For the text-containing cell, return its midpoint in (X, Y) coordinate format. 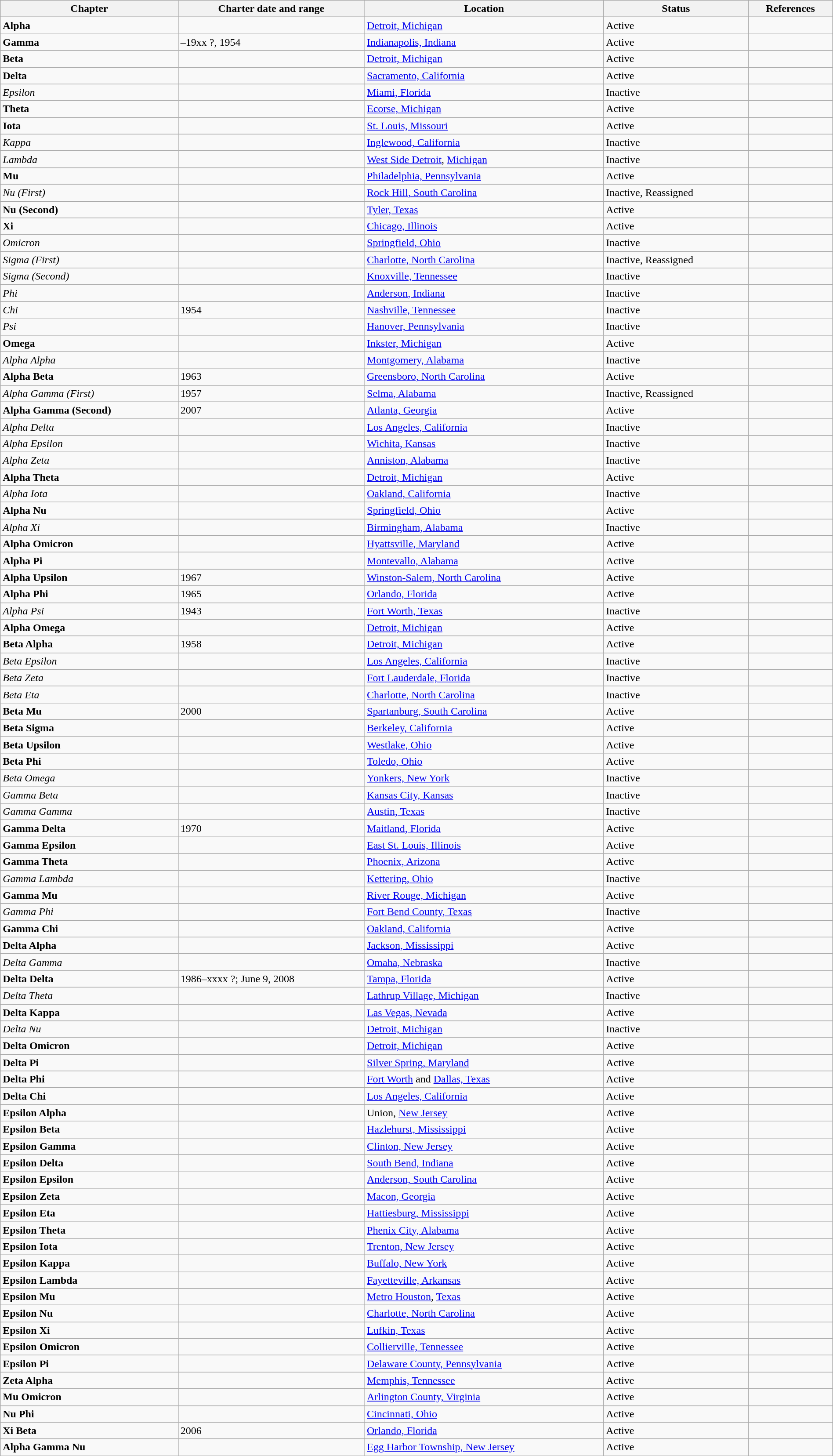
Winston-Salem, North Carolina (484, 577)
Silver Spring, Maryland (484, 1063)
Gamma Gamma (89, 812)
Inkster, Michigan (484, 343)
Epsilon Xi (89, 1330)
Ecorse, Michigan (484, 109)
Las Vegas, Nevada (484, 1012)
Epsilon Beta (89, 1129)
Delaware County, Pennsylvania (484, 1364)
Miami, Florida (484, 92)
Alpha Iota (89, 494)
River Rouge, Michigan (484, 895)
Tampa, Florida (484, 979)
Chicago, Illinois (484, 226)
Memphis, Tennessee (484, 1380)
Fort Worth, Texas (484, 611)
Atlanta, Georgia (484, 410)
Gamma Epsilon (89, 845)
Union, New Jersey (484, 1113)
Alpha Psi (89, 611)
Philadelphia, Pennsylvania (484, 176)
Hattiesburg, Mississippi (484, 1213)
Metro Houston, Texas (484, 1297)
Beta Epsilon (89, 661)
Arlington County, Virginia (484, 1397)
Anderson, Indiana (484, 293)
Alpha Pi (89, 561)
Alpha Epsilon (89, 443)
Hanover, Pennsylvania (484, 327)
Epsilon Mu (89, 1297)
Epsilon Pi (89, 1364)
Wichita, Kansas (484, 443)
Beta Sigma (89, 728)
Sigma (Second) (89, 276)
Gamma Chi (89, 929)
1954 (271, 310)
Anniston, Alabama (484, 460)
Delta Nu (89, 1029)
1967 (271, 577)
Chapter (89, 9)
Anderson, South Carolina (484, 1180)
Clinton, New Jersey (484, 1146)
Beta Mu (89, 711)
1970 (271, 828)
Alpha Alpha (89, 360)
Spartanburg, South Carolina (484, 711)
Hyattsville, Maryland (484, 544)
Gamma Mu (89, 895)
Delta Gamma (89, 962)
Alpha Gamma (Second) (89, 410)
Epsilon Nu (89, 1314)
Zeta Alpha (89, 1380)
Xi (89, 226)
Epsilon Omicron (89, 1347)
Alpha Gamma (First) (89, 393)
Omega (89, 343)
Alpha Upsilon (89, 577)
Montgomery, Alabama (484, 360)
Beta Alpha (89, 644)
Epsilon Kappa (89, 1263)
Austin, Texas (484, 812)
Location (484, 9)
Greensboro, North Carolina (484, 377)
1943 (271, 611)
Epsilon Alpha (89, 1113)
West Side Detroit, Michigan (484, 159)
Phenix City, Alabama (484, 1230)
Alpha Delta (89, 427)
Inglewood, California (484, 142)
Xi Beta (89, 1431)
Epsilon Zeta (89, 1196)
East St. Louis, Illinois (484, 845)
Sacramento, California (484, 76)
Beta Omega (89, 778)
Alpha Gamma Nu (89, 1447)
Gamma Phi (89, 912)
Alpha Nu (89, 511)
Alpha Beta (89, 377)
Alpha Theta (89, 477)
Epsilon Eta (89, 1213)
Iota (89, 126)
Status (676, 9)
Fort Bend County, Texas (484, 912)
Lufkin, Texas (484, 1330)
1957 (271, 393)
Epsilon Gamma (89, 1146)
Omicron (89, 243)
Knoxville, Tennessee (484, 276)
Nashville, Tennessee (484, 310)
Delta Delta (89, 979)
Gamma Theta (89, 862)
Kansas City, Kansas (484, 795)
Trenton, New Jersey (484, 1246)
Beta Zeta (89, 678)
Macon, Georgia (484, 1196)
Delta Kappa (89, 1012)
2006 (271, 1431)
Mu (89, 176)
Fayetteville, Arkansas (484, 1280)
Epsilon (89, 92)
Gamma Lambda (89, 879)
Nu (Second) (89, 210)
Sigma (First) (89, 260)
Psi (89, 327)
1963 (271, 377)
Westlake, Ohio (484, 745)
Delta Omicron (89, 1046)
Delta Pi (89, 1063)
Omaha, Nebraska (484, 962)
Jackson, Mississippi (484, 945)
South Bend, Indiana (484, 1163)
Alpha Phi (89, 594)
–19xx ?, 1954 (271, 42)
Delta Phi (89, 1079)
Montevallo, Alabama (484, 561)
Gamma Beta (89, 795)
Birmingham, Alabama (484, 527)
Indianapolis, Indiana (484, 42)
Beta (89, 59)
Phi (89, 293)
Delta (89, 76)
Nu Phi (89, 1414)
Tyler, Texas (484, 210)
Alpha Xi (89, 527)
Beta Eta (89, 694)
Buffalo, New York (484, 1263)
Mu Omicron (89, 1397)
Kettering, Ohio (484, 879)
Egg Harbor Township, New Jersey (484, 1447)
Cincinnati, Ohio (484, 1414)
Beta Phi (89, 762)
Berkeley, California (484, 728)
Theta (89, 109)
Collierville, Tennessee (484, 1347)
Alpha Omega (89, 628)
Beta Upsilon (89, 745)
Rock Hill, South Carolina (484, 192)
Epsilon Epsilon (89, 1180)
Fort Worth and Dallas, Texas (484, 1079)
References (790, 9)
Delta Theta (89, 995)
Epsilon Theta (89, 1230)
Epsilon Iota (89, 1246)
2007 (271, 410)
Yonkers, New York (484, 778)
Toledo, Ohio (484, 762)
Kappa (89, 142)
St. Louis, Missouri (484, 126)
1958 (271, 644)
Chi (89, 310)
Gamma Delta (89, 828)
Delta Chi (89, 1096)
1986–xxxx ?; June 9, 2008 (271, 979)
Delta Alpha (89, 945)
Maitland, Florida (484, 828)
1965 (271, 594)
Nu (First) (89, 192)
Charter date and range (271, 9)
Alpha Zeta (89, 460)
Hazlehurst, Mississippi (484, 1129)
2000 (271, 711)
Epsilon Delta (89, 1163)
Gamma (89, 42)
Selma, Alabama (484, 393)
Lathrup Village, Michigan (484, 995)
Fort Lauderdale, Florida (484, 678)
Alpha Omicron (89, 544)
Alpha (89, 25)
Lambda (89, 159)
Epsilon Lambda (89, 1280)
Phoenix, Arizona (484, 862)
